Scan for the cell matching the given text and deliver its (X, Y) coordinate at center. 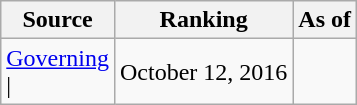
Governing| (58, 72)
Source (58, 20)
October 12, 2016 (203, 72)
As of (325, 20)
Ranking (203, 20)
